For the text-containing cell, return its midpoint in (X, Y) coordinate format. 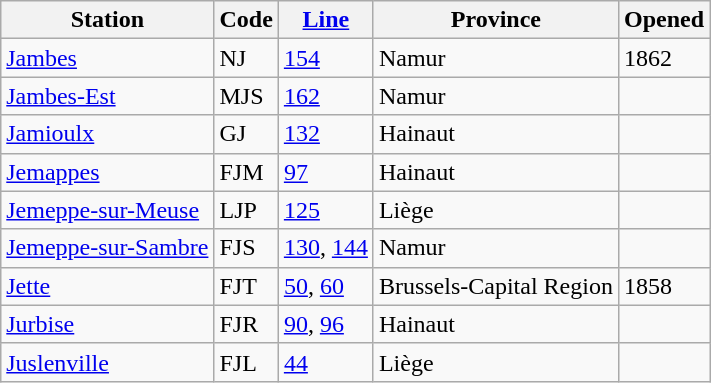
Province (496, 20)
1858 (664, 286)
Jemappes (108, 172)
Line (326, 20)
MJS (246, 96)
Jemeppe-sur-Sambre (108, 248)
Jemeppe-sur-Meuse (108, 210)
Jurbise (108, 324)
154 (326, 58)
97 (326, 172)
90, 96 (326, 324)
FJL (246, 362)
125 (326, 210)
Brussels-Capital Region (496, 286)
1862 (664, 58)
LJP (246, 210)
FJT (246, 286)
Code (246, 20)
NJ (246, 58)
Juslenville (108, 362)
Station (108, 20)
FJM (246, 172)
Jambes-Est (108, 96)
Jambes (108, 58)
GJ (246, 134)
130, 144 (326, 248)
FJS (246, 248)
44 (326, 362)
Jette (108, 286)
FJR (246, 324)
132 (326, 134)
Opened (664, 20)
Jamioulx (108, 134)
162 (326, 96)
50, 60 (326, 286)
